Locate the cell with the specified text and output its [x, y] center coordinate. 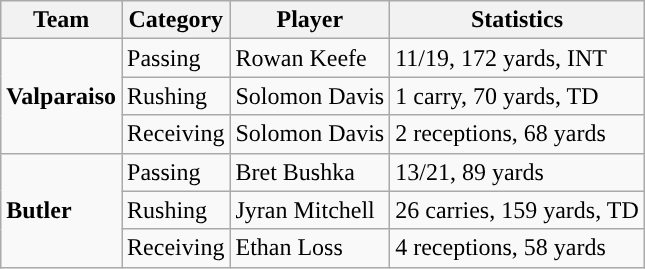
Rowan Keefe [310, 58]
13/21, 89 yards [518, 172]
Jyran Mitchell [310, 210]
Statistics [518, 20]
Player [310, 20]
11/19, 172 yards, INT [518, 58]
1 carry, 70 yards, TD [518, 96]
Butler [62, 210]
Valparaiso [62, 96]
Category [176, 20]
2 receptions, 68 yards [518, 134]
Ethan Loss [310, 248]
4 receptions, 58 yards [518, 248]
26 carries, 159 yards, TD [518, 210]
Bret Bushka [310, 172]
Team [62, 20]
